Locate the cell with the specified text and output its (X, Y) center coordinate. 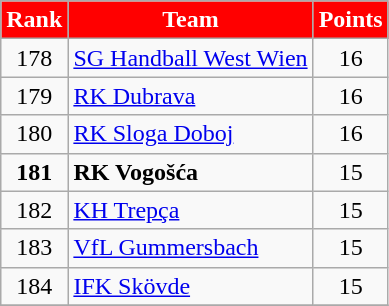
Rank (34, 20)
KH Trepça (190, 210)
178 (34, 58)
Points (350, 20)
184 (34, 286)
IFK Skövde (190, 286)
RK Dubrava (190, 96)
RK Sloga Doboj (190, 134)
Team (190, 20)
VfL Gummersbach (190, 248)
SG Handball West Wien (190, 58)
180 (34, 134)
182 (34, 210)
181 (34, 172)
183 (34, 248)
179 (34, 96)
RK Vogošća (190, 172)
